For the text-containing cell, return its midpoint in [X, Y] coordinate format. 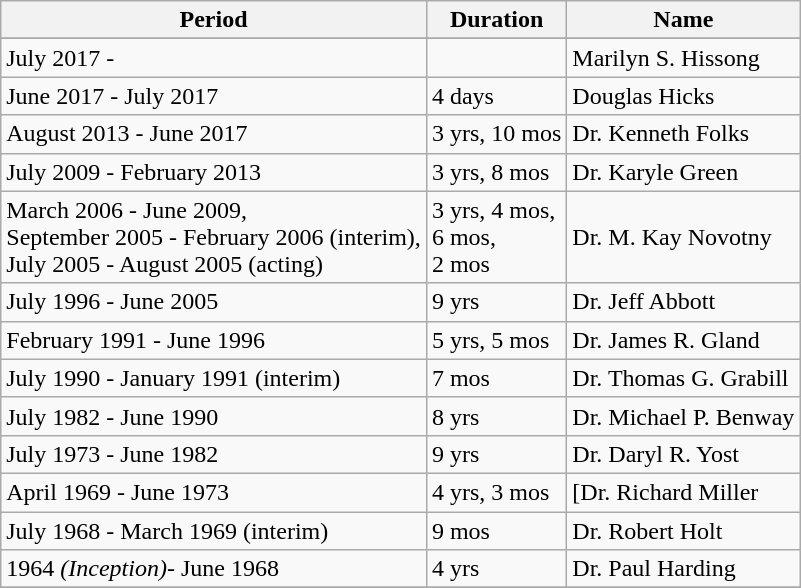
4 yrs, 3 mos [496, 492]
Dr. Jeff Abbott [684, 302]
Duration [496, 20]
9 mos [496, 531]
Dr. Paul Harding [684, 569]
Dr. Daryl R. Yost [684, 454]
Dr. James R. Gland [684, 340]
Dr. Thomas G. Grabill [684, 378]
July 1982 - June 1990 [214, 416]
March 2006 - June 2009,September 2005 - February 2006 (interim),July 2005 - August 2005 (acting) [214, 237]
1964 (Inception)- June 1968 [214, 569]
July 1996 - June 2005 [214, 302]
February 1991 - June 1996 [214, 340]
Dr. Robert Holt [684, 531]
Douglas Hicks [684, 96]
Dr. Karyle Green [684, 172]
Marilyn S. Hissong [684, 58]
5 yrs, 5 mos [496, 340]
8 yrs [496, 416]
3 yrs, 4 mos,6 mos,2 mos [496, 237]
July 2009 - February 2013 [214, 172]
Dr. Kenneth Folks [684, 134]
7 mos [496, 378]
Dr. M. Kay Novotny [684, 237]
April 1969 - June 1973 [214, 492]
July 1973 - June 1982 [214, 454]
June 2017 - July 2017 [214, 96]
[Dr. Richard Miller [684, 492]
July 2017 - [214, 58]
August 2013 - June 2017 [214, 134]
3 yrs, 10 mos [496, 134]
4 yrs [496, 569]
Name [684, 20]
Period [214, 20]
July 1968 - March 1969 (interim) [214, 531]
July 1990 - January 1991 (interim) [214, 378]
Dr. Michael P. Benway [684, 416]
4 days [496, 96]
3 yrs, 8 mos [496, 172]
